For the text-containing cell, return its midpoint in (x, y) coordinate format. 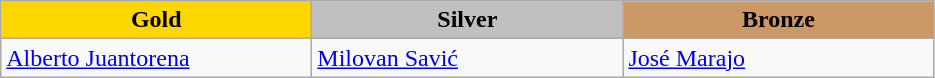
Silver (468, 20)
Gold (156, 20)
Milovan Savić (468, 58)
José Marajo (778, 58)
Alberto Juantorena (156, 58)
Bronze (778, 20)
